Return the [X, Y] coordinate for the center point of the cell that contains the specified text.  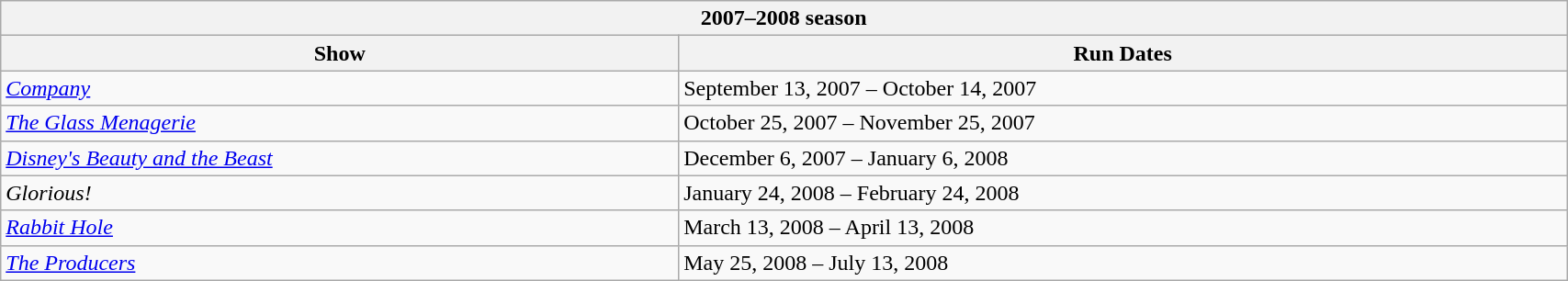
January 24, 2008 – February 24, 2008 [1122, 193]
March 13, 2008 – April 13, 2008 [1122, 228]
Run Dates [1122, 53]
Show [340, 53]
December 6, 2007 – January 6, 2008 [1122, 158]
Disney's Beauty and the Beast [340, 158]
October 25, 2007 – November 25, 2007 [1122, 123]
The Producers [340, 263]
Glorious! [340, 193]
The Glass Menagerie [340, 123]
Rabbit Hole [340, 228]
Company [340, 88]
2007–2008 season [784, 18]
May 25, 2008 – July 13, 2008 [1122, 263]
September 13, 2007 – October 14, 2007 [1122, 88]
